Locate the cell with the specified text and output its (x, y) center coordinate. 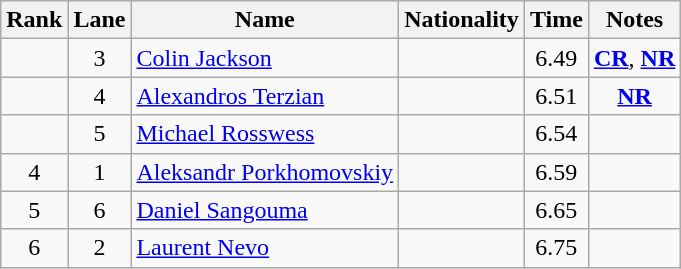
6.59 (556, 172)
Daniel Sangouma (265, 210)
6.75 (556, 248)
6.65 (556, 210)
Laurent Nevo (265, 248)
6.51 (556, 96)
Aleksandr Porkhomovskiy (265, 172)
NR (634, 96)
Colin Jackson (265, 58)
Nationality (462, 20)
Michael Rosswess (265, 134)
1 (100, 172)
Notes (634, 20)
Lane (100, 20)
Alexandros Terzian (265, 96)
Time (556, 20)
Rank (34, 20)
Name (265, 20)
2 (100, 248)
6.49 (556, 58)
CR, NR (634, 58)
3 (100, 58)
6.54 (556, 134)
